Determine the [x, y] coordinate at the center of the cell enclosing the given text.  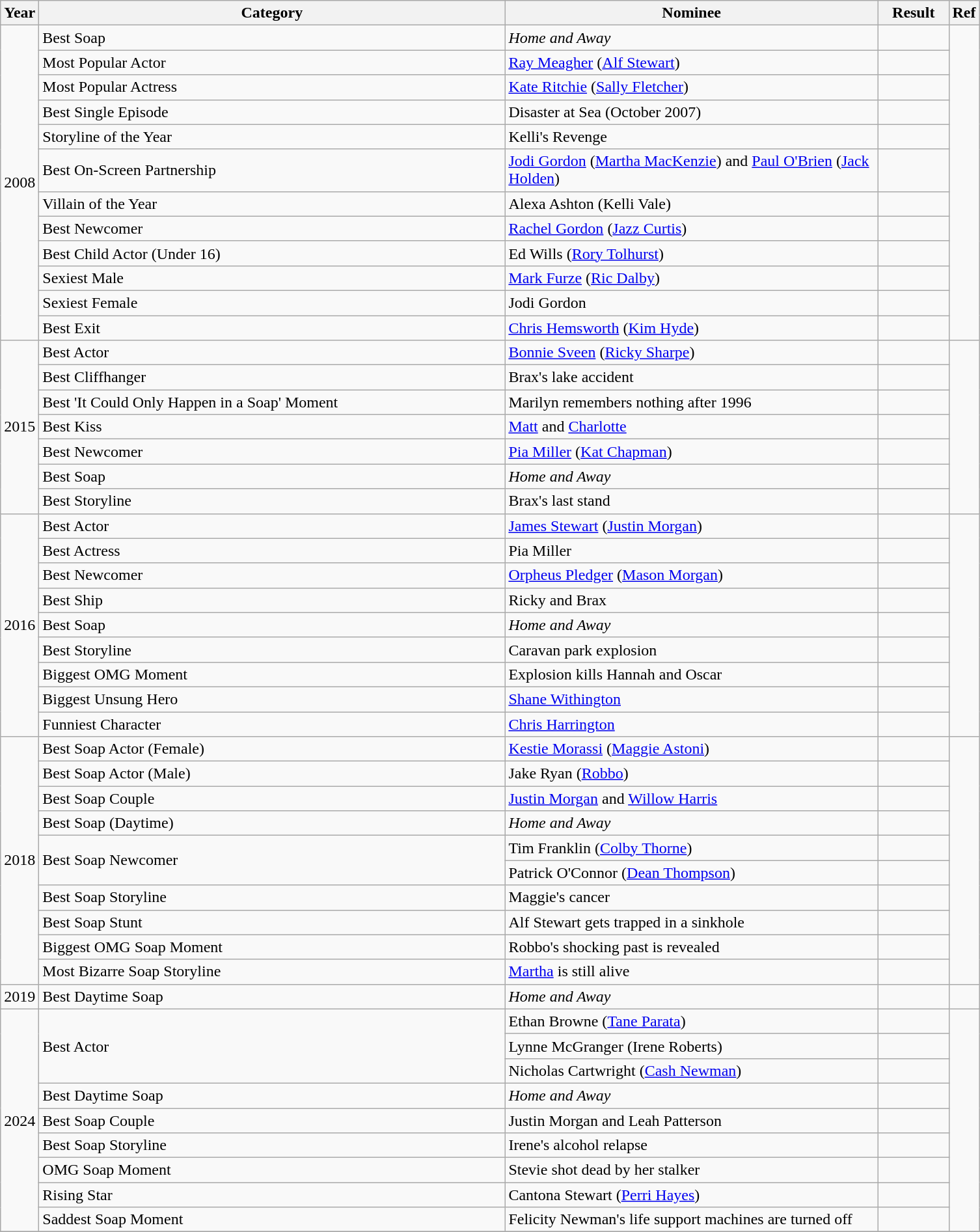
Ray Meagher (Alf Stewart) [692, 62]
Biggest Unsung Hero [272, 699]
Best 'It Could Only Happen in a Soap' Moment [272, 402]
Ricky and Brax [692, 600]
Year [20, 13]
Best Cliffhanger [272, 377]
2019 [20, 996]
Orpheus Pledger (Mason Morgan) [692, 575]
Robbo's shocking past is revealed [692, 947]
Result [914, 13]
Villain of the Year [272, 204]
Ed Wills (Rory Tolhurst) [692, 253]
Best Kiss [272, 427]
Jodi Gordon (Martha MacKenzie) and Paul O'Brien (Jack Holden) [692, 171]
Best Soap Stunt [272, 922]
Chris Hemsworth (Kim Hyde) [692, 327]
Best Exit [272, 327]
Lynne McGranger (Irene Roberts) [692, 1046]
Category [272, 13]
Matt and Charlotte [692, 427]
Rachel Gordon (Jazz Curtis) [692, 228]
Best Soap Actor (Female) [272, 749]
Marilyn remembers nothing after 1996 [692, 402]
Felicity Newman's life support machines are turned off [692, 1220]
2008 [20, 183]
Martha is still alive [692, 972]
Pia Miller [692, 551]
Chris Harrington [692, 724]
Disaster at Sea (October 2007) [692, 112]
Brax's last stand [692, 501]
Sexiest Male [272, 278]
Shane Withington [692, 699]
Jodi Gordon [692, 303]
2024 [20, 1121]
Maggie's cancer [692, 897]
Funniest Character [272, 724]
Irene's alcohol relapse [692, 1145]
Nicholas Cartwright (Cash Newman) [692, 1071]
Kestie Morassi (Maggie Astoni) [692, 749]
Rising Star [272, 1195]
Kate Ritchie (Sally Fletcher) [692, 87]
Justin Morgan and Leah Patterson [692, 1120]
Best Single Episode [272, 112]
Ethan Browne (Tane Parata) [692, 1021]
Best Ship [272, 600]
Tim Franklin (Colby Thorne) [692, 848]
Brax's lake accident [692, 377]
Most Popular Actress [272, 87]
Ref [964, 13]
Best Soap (Daytime) [272, 823]
Mark Furze (Ric Dalby) [692, 278]
Jake Ryan (Robbo) [692, 774]
Biggest OMG Moment [272, 674]
Caravan park explosion [692, 650]
Pia Miller (Kat Chapman) [692, 452]
Patrick O'Connor (Dean Thompson) [692, 873]
Most Bizarre Soap Storyline [272, 972]
James Stewart (Justin Morgan) [692, 526]
Most Popular Actor [272, 62]
Best On-Screen Partnership [272, 171]
Best Soap Newcomer [272, 860]
Alf Stewart gets trapped in a sinkhole [692, 922]
2016 [20, 625]
Bonnie Sveen (Ricky Sharpe) [692, 353]
2015 [20, 427]
OMG Soap Moment [272, 1170]
Kelli's Revenge [692, 137]
Cantona Stewart (Perri Hayes) [692, 1195]
Justin Morgan and Willow Harris [692, 799]
2018 [20, 860]
Explosion kills Hannah and Oscar [692, 674]
Best Soap Actor (Male) [272, 774]
Stevie shot dead by her stalker [692, 1170]
Best Child Actor (Under 16) [272, 253]
Best Actress [272, 551]
Nominee [692, 13]
Sexiest Female [272, 303]
Biggest OMG Soap Moment [272, 947]
Saddest Soap Moment [272, 1220]
Alexa Ashton (Kelli Vale) [692, 204]
Storyline of the Year [272, 137]
